Capture the cell that displays the provided text and extract its (X, Y) central coordinate. 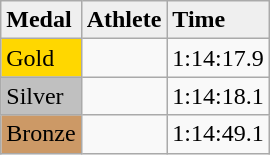
1:14:17.9 (218, 58)
Bronze (41, 134)
Athlete (124, 20)
Time (218, 20)
1:14:49.1 (218, 134)
Medal (41, 20)
1:14:18.1 (218, 96)
Gold (41, 58)
Silver (41, 96)
